Capture the cell that displays the provided text and extract its (X, Y) central coordinate. 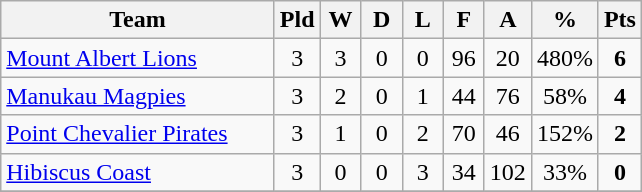
46 (508, 134)
Pts (620, 20)
70 (464, 134)
Mount Albert Lions (138, 58)
Point Chevalier Pirates (138, 134)
34 (464, 172)
6 (620, 58)
L (422, 20)
152% (564, 134)
44 (464, 96)
D (382, 20)
33% (564, 172)
F (464, 20)
Hibiscus Coast (138, 172)
Team (138, 20)
102 (508, 172)
76 (508, 96)
480% (564, 58)
Manukau Magpies (138, 96)
4 (620, 96)
Pld (297, 20)
96 (464, 58)
20 (508, 58)
W (340, 20)
% (564, 20)
58% (564, 96)
A (508, 20)
